Capture the cell that displays the provided text and extract its [x, y] central coordinate. 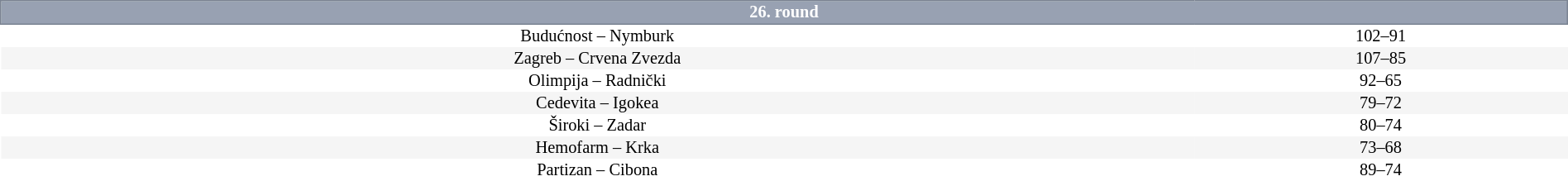
Partizan – Cibona [597, 170]
26. round [784, 12]
Hemofarm – Krka [597, 147]
92–65 [1381, 81]
80–74 [1381, 126]
79–72 [1381, 102]
89–74 [1381, 170]
Olimpija – Radnički [597, 81]
107–85 [1381, 58]
Budućnost – Nymburk [597, 36]
Široki – Zadar [597, 126]
Zagreb – Crvena Zvezda [597, 58]
102–91 [1381, 36]
73–68 [1381, 147]
Cedevita – Igokea [597, 102]
